For the text-containing cell, return its midpoint in [x, y] coordinate format. 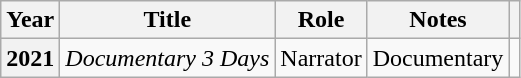
Documentary [438, 58]
Year [30, 20]
Narrator [321, 58]
Role [321, 20]
Documentary 3 Days [168, 58]
Notes [438, 20]
Title [168, 20]
2021 [30, 58]
